Locate the cell with the specified text and output its [x, y] center coordinate. 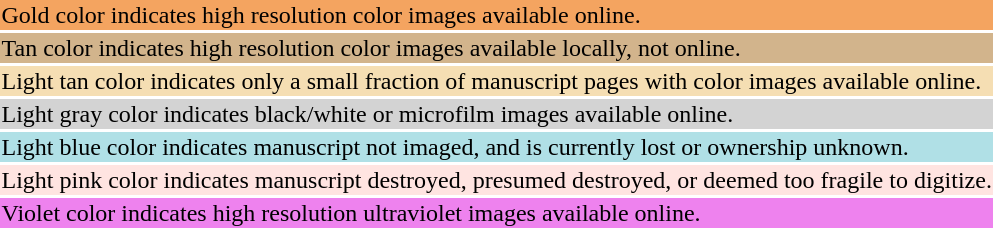
Gold color indicates high resolution color images available online. [496, 15]
Violet color indicates high resolution ultraviolet images available online. [496, 213]
Light tan color indicates only a small fraction of manuscript pages with color images available online. [496, 81]
Light pink color indicates manuscript destroyed, presumed destroyed, or deemed too fragile to digitize. [496, 180]
Light blue color indicates manuscript not imaged, and is currently lost or ownership unknown. [496, 147]
Tan color indicates high resolution color images available locally, not online. [496, 48]
Light gray color indicates black/white or microfilm images available online. [496, 114]
